Scan for the cell matching the given text and deliver its (X, Y) coordinate at center. 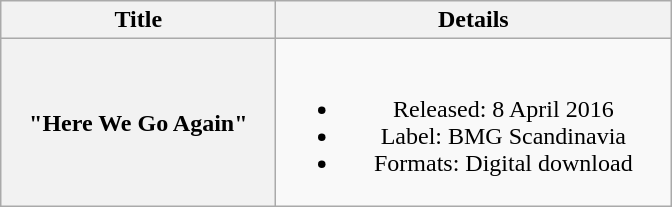
"Here We Go Again" (138, 122)
Released: 8 April 2016Label: BMG ScandinaviaFormats: Digital download (474, 122)
Details (474, 20)
Title (138, 20)
